For the text-containing cell, return its midpoint in (x, y) coordinate format. 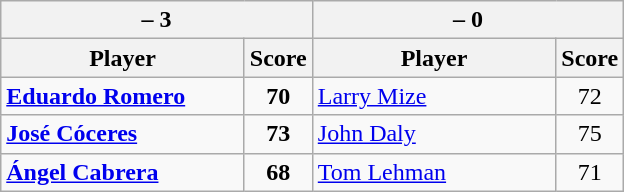
John Daly (434, 134)
73 (278, 134)
– 0 (468, 20)
68 (278, 172)
– 3 (157, 20)
75 (590, 134)
Eduardo Romero (123, 96)
Ángel Cabrera (123, 172)
70 (278, 96)
Tom Lehman (434, 172)
72 (590, 96)
José Cóceres (123, 134)
Larry Mize (434, 96)
71 (590, 172)
